Scan for the cell matching the given text and deliver its (x, y) coordinate at center. 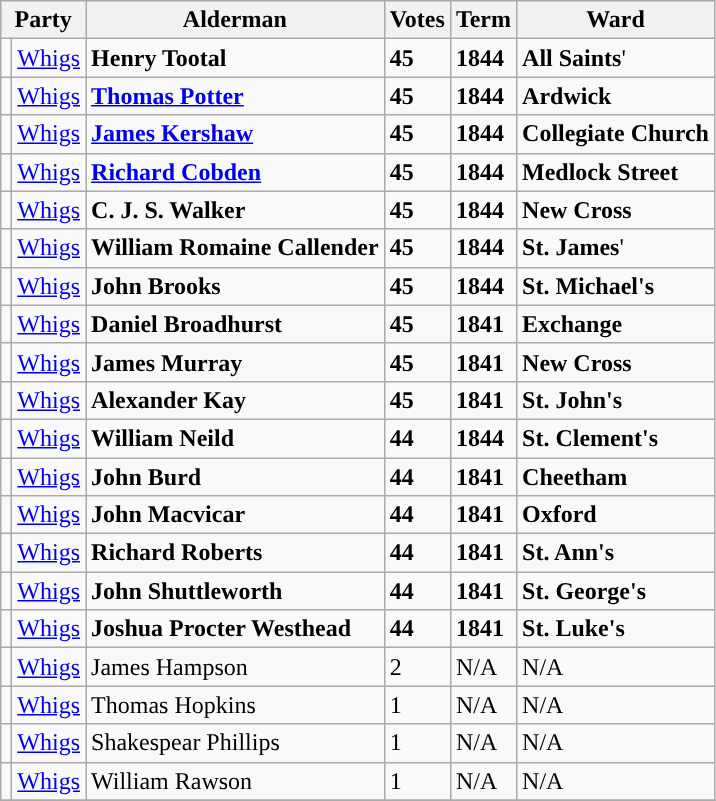
Collegiate Church (616, 134)
Richard Cobden (236, 172)
Ward (616, 20)
Term (483, 20)
Thomas Potter (236, 96)
Cheetham (616, 477)
All Saints' (616, 58)
Shakespear Phillips (236, 743)
William Rawson (236, 781)
James Hampson (236, 667)
St. John's (616, 400)
2 (417, 667)
Richard Roberts (236, 553)
Oxford (616, 515)
St. Michael's (616, 286)
Ardwick (616, 96)
Thomas Hopkins (236, 705)
James Murray (236, 362)
Votes (417, 20)
St. Luke's (616, 629)
Daniel Broadhurst (236, 324)
William Neild (236, 438)
St. James' (616, 248)
John Shuttleworth (236, 591)
St. Ann's (616, 553)
Medlock Street (616, 172)
Party (44, 20)
Henry Tootal (236, 58)
St. Clement's (616, 438)
Exchange (616, 324)
Joshua Procter Westhead (236, 629)
John Burd (236, 477)
St. George's (616, 591)
John Macvicar (236, 515)
Alexander Kay (236, 400)
William Romaine Callender (236, 248)
C. J. S. Walker (236, 210)
Alderman (236, 20)
James Kershaw (236, 134)
John Brooks (236, 286)
